Locate the cell with the specified text and output its [X, Y] center coordinate. 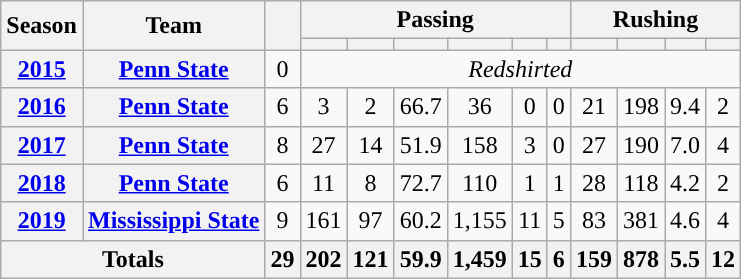
29 [282, 259]
Totals [133, 259]
1,155 [480, 221]
36 [480, 107]
161 [324, 221]
5.5 [684, 259]
5 [558, 221]
1,459 [480, 259]
121 [370, 259]
97 [370, 221]
2017 [42, 145]
72.7 [420, 183]
118 [640, 183]
60.2 [420, 221]
9.4 [684, 107]
190 [640, 145]
4.6 [684, 221]
158 [480, 145]
Passing [435, 20]
2015 [42, 69]
202 [324, 259]
Redshirted [520, 69]
2018 [42, 183]
51.9 [420, 145]
Season [42, 26]
66.7 [420, 107]
28 [594, 183]
15 [530, 259]
14 [370, 145]
2019 [42, 221]
83 [594, 221]
381 [640, 221]
110 [480, 183]
878 [640, 259]
Mississippi State [173, 221]
12 [724, 259]
9 [282, 221]
2016 [42, 107]
21 [594, 107]
198 [640, 107]
159 [594, 259]
59.9 [420, 259]
4.2 [684, 183]
7.0 [684, 145]
Rushing [655, 20]
Team [173, 26]
